Provide the [x, y] coordinate of the cell's center where the given text is located.  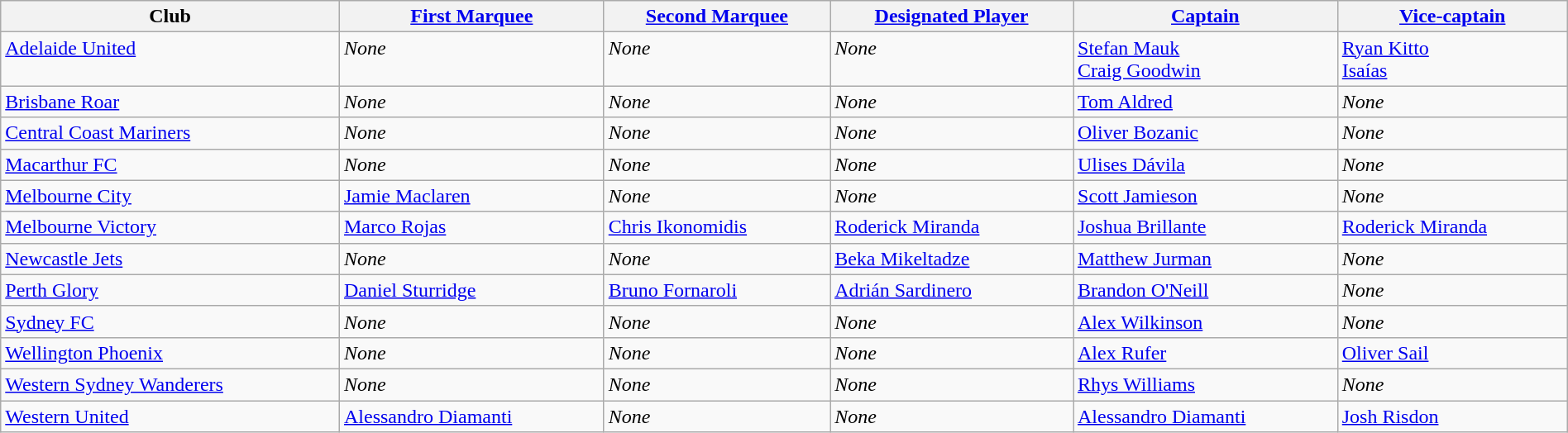
Sydney FC [170, 321]
Adrián Sardinero [952, 290]
Newcastle Jets [170, 259]
Bruno Fornaroli [716, 290]
Matthew Jurman [1206, 259]
Captain [1206, 17]
First Marquee [471, 17]
Brandon O'Neill [1206, 290]
Rhys Williams [1206, 384]
Perth Glory [170, 290]
Alex Wilkinson [1206, 321]
Jamie Maclaren [471, 196]
Melbourne Victory [170, 227]
Brisbane Roar [170, 102]
Central Coast Mariners [170, 133]
Macarthur FC [170, 164]
Vice-captain [1452, 17]
Marco Rojas [471, 227]
Josh Risdon [1452, 416]
Ryan Kitto Isaías [1452, 59]
Designated Player [952, 17]
Adelaide United [170, 59]
Wellington Phoenix [170, 353]
Western United [170, 416]
Oliver Bozanic [1206, 133]
Scott Jamieson [1206, 196]
Western Sydney Wanderers [170, 384]
Melbourne City [170, 196]
Tom Aldred [1206, 102]
Stefan Mauk Craig Goodwin [1206, 59]
Daniel Sturridge [471, 290]
Second Marquee [716, 17]
Chris Ikonomidis [716, 227]
Beka Mikeltadze [952, 259]
Oliver Sail [1452, 353]
Alex Rufer [1206, 353]
Ulises Dávila [1206, 164]
Club [170, 17]
Joshua Brillante [1206, 227]
